Search for the cell housing the specified text and yield its [X, Y] center coordinate. 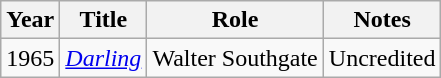
Walter Southgate [235, 58]
1965 [30, 58]
Role [235, 20]
Darling [104, 58]
Uncredited [382, 58]
Notes [382, 20]
Year [30, 20]
Title [104, 20]
